Capture the cell that displays the provided text and extract its (X, Y) central coordinate. 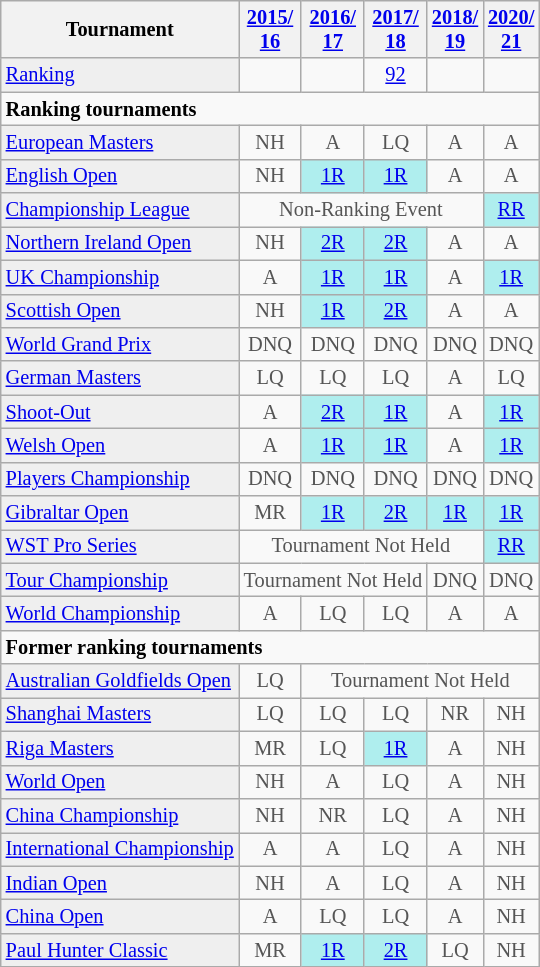
Welsh Open (120, 445)
2016/17 (332, 29)
Players Championship (120, 479)
Championship League (120, 210)
World Grand Prix (120, 344)
Non-Ranking Event (361, 210)
Ranking (120, 75)
Tour Championship (120, 580)
Former ranking tournaments (270, 647)
UK Championship (120, 277)
Scottish Open (120, 311)
Australian Goldfields Open (120, 681)
European Masters (120, 142)
92 (396, 75)
Ranking tournaments (270, 109)
Indian Open (120, 883)
2017/18 (396, 29)
Tournament (120, 29)
International Championship (120, 849)
2015/16 (270, 29)
World Championship (120, 613)
2020/21 (511, 29)
2018/19 (455, 29)
WST Pro Series (120, 546)
Riga Masters (120, 748)
Northern Ireland Open (120, 243)
Shoot-Out (120, 412)
Shanghai Masters (120, 714)
English Open (120, 176)
Gibraltar Open (120, 513)
German Masters (120, 378)
World Open (120, 782)
China Championship (120, 815)
China Open (120, 916)
Paul Hunter Classic (120, 950)
